Output the [x, y] coordinate of the center of the cell containing the given text.  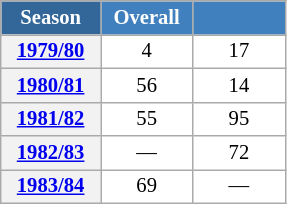
95 [239, 119]
69 [146, 186]
1981/82 [51, 119]
1979/80 [51, 51]
55 [146, 119]
Season [51, 17]
56 [146, 85]
17 [239, 51]
1982/83 [51, 153]
4 [146, 51]
Overall [146, 17]
1983/84 [51, 186]
72 [239, 153]
14 [239, 85]
1980/81 [51, 85]
